Pinpoint the cell where the given text exists, returning its (X, Y) midpoint coordinate. 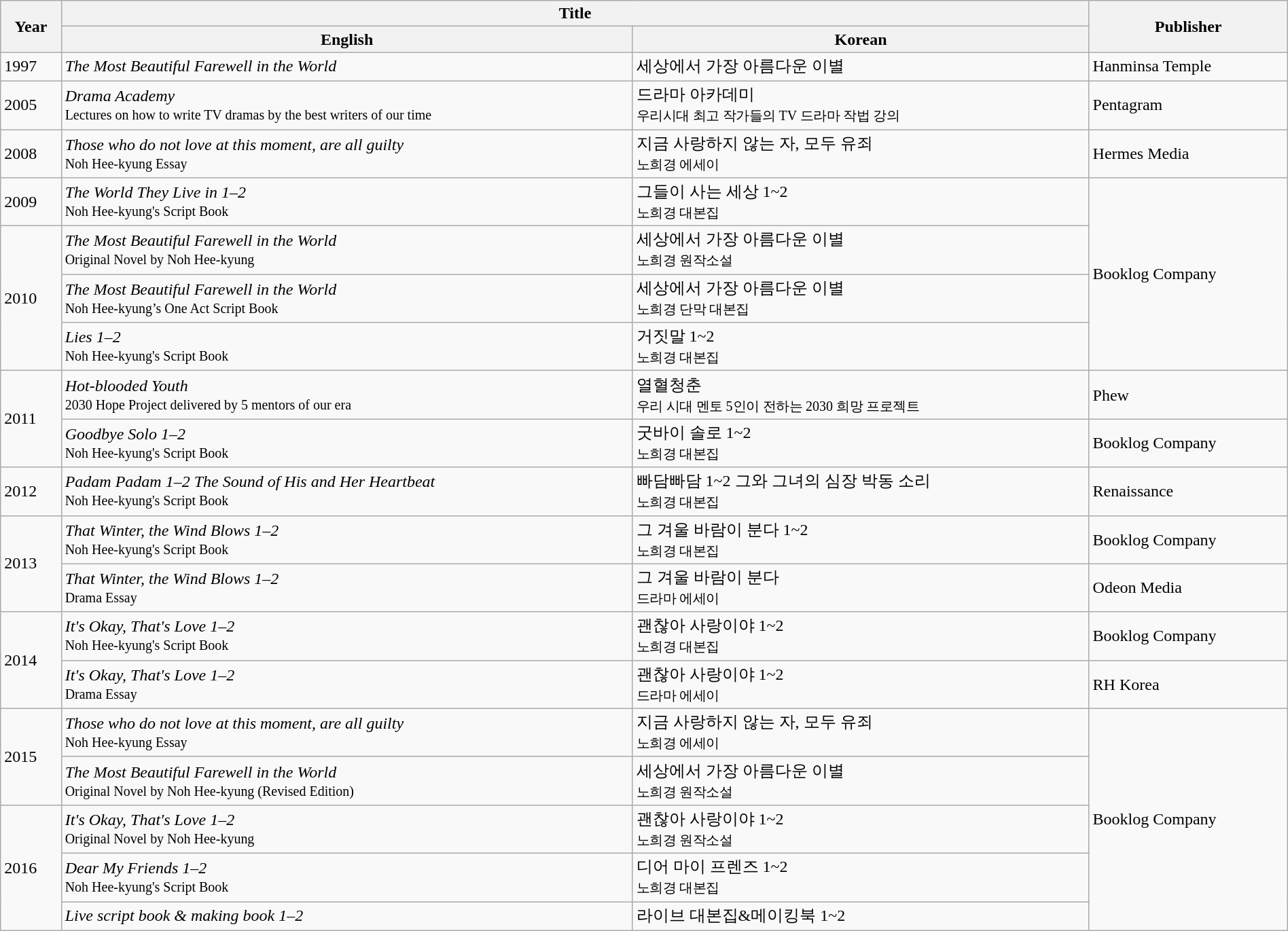
Renaissance (1188, 492)
2013 (31, 564)
Padam Padam 1–2 The Sound of His and Her HeartbeatNoh Hee-kyung's Script Book (346, 492)
Hermes Media (1188, 153)
2010 (31, 299)
RH Korea (1188, 684)
그들이 사는 세상 1~2노희경 대본집 (861, 202)
2012 (31, 492)
괜찮아 사랑이야 1~2 노희경 대본집 (861, 636)
열혈청춘우리 시대 멘토 5인이 전하는 2030 희망 프로젝트 (861, 395)
Drama AcademyLectures on how to write TV dramas by the best writers of our time (346, 105)
괜찮아 사랑이야 1~2드라마 에세이 (861, 684)
The Most Beautiful Farewell in the WorldNoh Hee-kyung’s One Act Script Book (346, 299)
It's Okay, That's Love 1–2Drama Essay (346, 684)
1997 (31, 67)
세상에서 가장 아름다운 이별노희경 단막 대본집 (861, 299)
2016 (31, 868)
디어 마이 프렌즈 1~2 노희경 대본집 (861, 877)
The Most Beautiful Farewell in the WorldOriginal Novel by Noh Hee-kyung (Revised Edition) (346, 781)
빠담빠담 1~2 그와 그녀의 심장 박동 소리 노희경 대본집 (861, 492)
Hot-blooded Youth2030 Hope Project delivered by 5 mentors of our era (346, 395)
It's Okay, That's Love 1–2Original Novel by Noh Hee-kyung (346, 828)
Lies 1–2Noh Hee-kyung's Script Book (346, 346)
Goodbye Solo 1–2Noh Hee-kyung's Script Book (346, 443)
That Winter, the Wind Blows 1–2Noh Hee-kyung's Script Book (346, 539)
괜찮아 사랑이야 1~2노희경 원작소설 (861, 828)
그 겨울 바람이 분다 1~2 노희경 대본집 (861, 539)
2014 (31, 660)
2009 (31, 202)
거짓말 1~2 노희경 대본집 (861, 346)
It's Okay, That's Love 1–2Noh Hee-kyung's Script Book (346, 636)
Live script book & making book 1–2 (346, 917)
Phew (1188, 395)
That Winter, the Wind Blows 1–2Drama Essay (346, 588)
Year (31, 26)
2015 (31, 756)
Korean (861, 39)
Hanminsa Temple (1188, 67)
Dear My Friends 1–2Noh Hee-kyung's Script Book (346, 877)
The Most Beautiful Farewell in the WorldOriginal Novel by Noh Hee-kyung (346, 250)
2005 (31, 105)
드라마 아카데미우리시대 최고 작가들의 TV 드라마 작법 강의 (861, 105)
굿바이 솔로 1~2 노희경 대본집 (861, 443)
그 겨울 바람이 분다드라마 에세이 (861, 588)
English (346, 39)
Odeon Media (1188, 588)
라이브 대본집&메이킹북 1~2 (861, 917)
The World They Live in 1–2Noh Hee-kyung's Script Book (346, 202)
Pentagram (1188, 105)
세상에서 가장 아름다운 이별 (861, 67)
Title (575, 14)
Publisher (1188, 26)
The Most Beautiful Farewell in the World (346, 67)
2008 (31, 153)
2011 (31, 419)
